Locate the cell with the specified text and output its (X, Y) center coordinate. 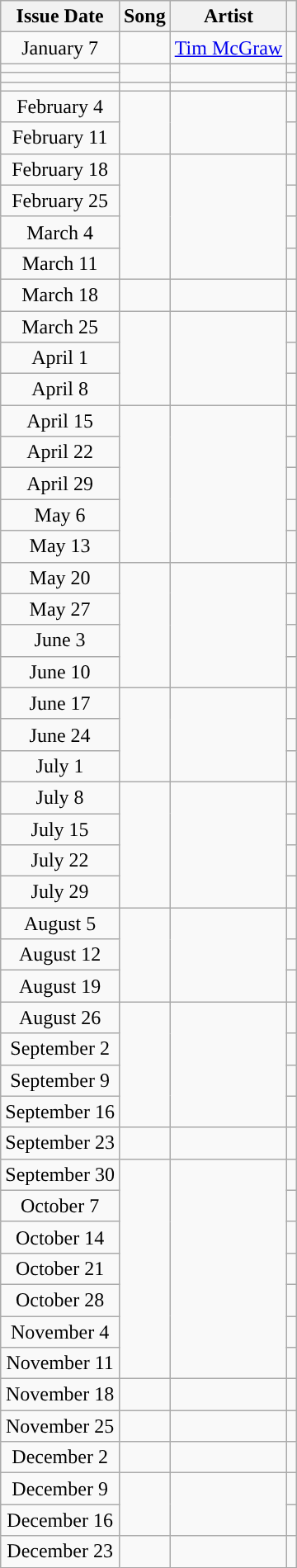
November 4 (60, 1331)
September 16 (60, 1112)
October 21 (60, 1268)
Tim McGraw (229, 48)
August 5 (60, 923)
August 26 (60, 1018)
February 11 (60, 138)
July 22 (60, 861)
April 8 (60, 390)
May 13 (60, 546)
Song (144, 17)
October 14 (60, 1237)
August 12 (60, 955)
June 17 (60, 703)
September 2 (60, 1049)
June 10 (60, 672)
December 23 (60, 1551)
Artist (229, 17)
September 30 (60, 1174)
June 3 (60, 640)
May 20 (60, 578)
July 1 (60, 766)
March 4 (60, 232)
December 2 (60, 1457)
August 19 (60, 986)
April 1 (60, 358)
July 29 (60, 892)
March 11 (60, 263)
March 18 (60, 295)
June 24 (60, 734)
January 7 (60, 48)
October 28 (60, 1300)
March 25 (60, 326)
September 9 (60, 1080)
February 18 (60, 169)
November 25 (60, 1426)
July 8 (60, 797)
February 25 (60, 201)
December 9 (60, 1489)
April 15 (60, 421)
Issue Date (60, 17)
October 7 (60, 1206)
November 11 (60, 1363)
December 16 (60, 1520)
May 27 (60, 609)
April 29 (60, 484)
April 22 (60, 452)
November 18 (60, 1395)
February 4 (60, 106)
July 15 (60, 829)
September 23 (60, 1143)
May 6 (60, 515)
